Capture the cell that displays the provided text and extract its [X, Y] central coordinate. 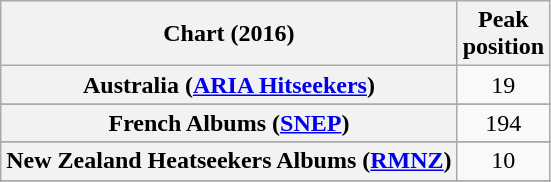
Chart (2016) [229, 34]
194 [503, 123]
Peak position [503, 34]
10 [503, 161]
French Albums (SNEP) [229, 123]
19 [503, 85]
Australia (ARIA Hitseekers) [229, 85]
New Zealand Heatseekers Albums (RMNZ) [229, 161]
